Identify which cell holds the provided text, then report its [x, y] central coordinate. 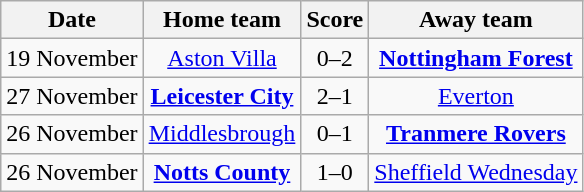
Sheffield Wednesday [476, 172]
Tranmere Rovers [476, 134]
Leicester City [222, 96]
Aston Villa [222, 58]
19 November [72, 58]
2–1 [335, 96]
0–1 [335, 134]
27 November [72, 96]
1–0 [335, 172]
Score [335, 20]
Away team [476, 20]
Home team [222, 20]
Date [72, 20]
Notts County [222, 172]
0–2 [335, 58]
Nottingham Forest [476, 58]
Middlesbrough [222, 134]
Everton [476, 96]
